Extract the (x, y) coordinate from the center of the cell holding the provided text.  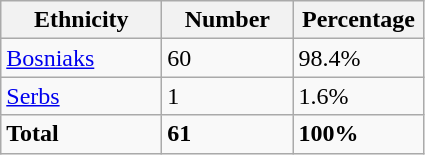
1 (228, 96)
Ethnicity (82, 20)
Percentage (358, 20)
Serbs (82, 96)
Total (82, 134)
60 (228, 58)
98.4% (358, 58)
61 (228, 134)
1.6% (358, 96)
Number (228, 20)
Bosniaks (82, 58)
100% (358, 134)
